Determine the (X, Y) coordinate at the center of the cell enclosing the given text.  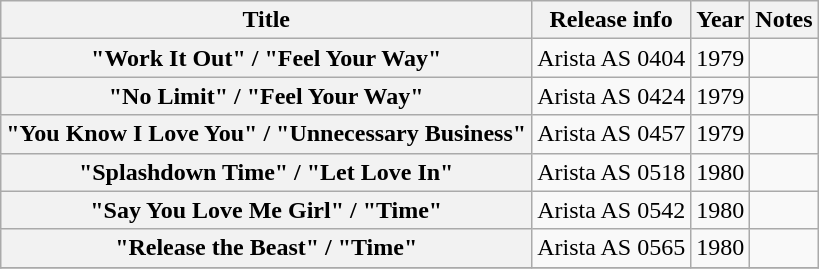
Arista AS 0565 (612, 248)
Arista AS 0404 (612, 58)
Notes (784, 20)
Arista AS 0424 (612, 96)
"Say You Love Me Girl" / "Time" (266, 210)
Release info (612, 20)
Title (266, 20)
"Splashdown Time" / "Let Love In" (266, 172)
Arista AS 0542 (612, 210)
Arista AS 0457 (612, 134)
"No Limit" / "Feel Your Way" (266, 96)
"Release the Beast" / "Time" (266, 248)
Arista AS 0518 (612, 172)
"You Know I Love You" / "Unnecessary Business" (266, 134)
"Work It Out" / "Feel Your Way" (266, 58)
Year (720, 20)
